Return [X, Y] of the center of cell containing provided text 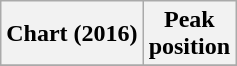
Chart (2016) [72, 34]
Peakposition [189, 34]
